Determine the (x, y) coordinate at the center of the cell enclosing the given text.  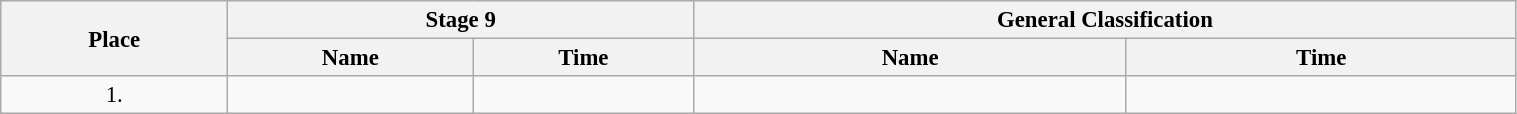
Place (114, 38)
1. (114, 95)
Stage 9 (461, 20)
General Classification (1105, 20)
